Return [X, Y] of the center of cell containing provided text 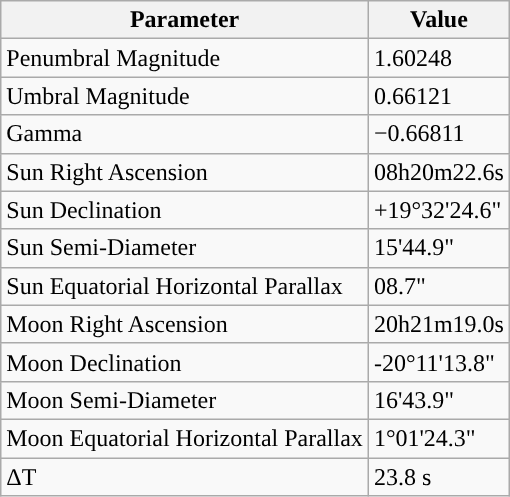
Sun Declination [185, 210]
16'43.9" [438, 400]
-20°11'13.8" [438, 362]
23.8 s [438, 477]
Moon Semi-Diameter [185, 400]
Penumbral Magnitude [185, 58]
+19°32'24.6" [438, 210]
Moon Declination [185, 362]
Sun Semi-Diameter [185, 248]
1.60248 [438, 58]
Gamma [185, 134]
20h21m19.0s [438, 324]
Umbral Magnitude [185, 96]
−0.66811 [438, 134]
15'44.9" [438, 248]
Parameter [185, 20]
1°01'24.3" [438, 438]
Sun Equatorial Horizontal Parallax [185, 286]
Sun Right Ascension [185, 172]
Value [438, 20]
Moon Right Ascension [185, 324]
08h20m22.6s [438, 172]
ΔT [185, 477]
0.66121 [438, 96]
08.7" [438, 286]
Moon Equatorial Horizontal Parallax [185, 438]
